Extract the (X, Y) coordinate from the center of the cell holding the provided text.  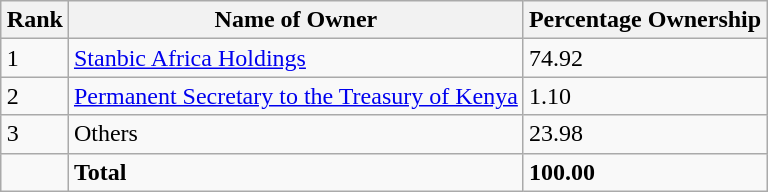
1 (34, 58)
Percentage Ownership (644, 20)
23.98 (644, 134)
Others (296, 134)
Rank (34, 20)
1.10 (644, 96)
Permanent Secretary to the Treasury of Kenya (296, 96)
3 (34, 134)
Name of Owner (296, 20)
Stanbic Africa Holdings (296, 58)
100.00 (644, 172)
74.92 (644, 58)
2 (34, 96)
Total (296, 172)
